Detect which cell encompasses the target text, then output its (X, Y) center coordinate. 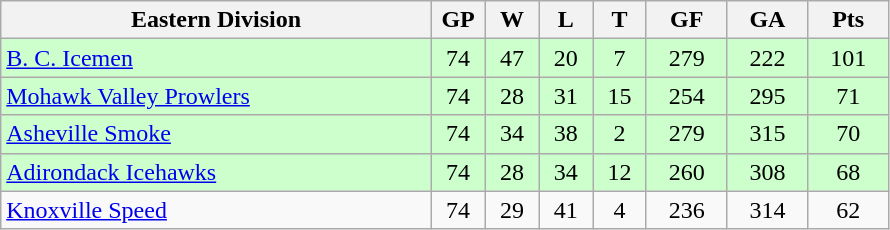
T (620, 20)
Pts (848, 20)
GP (458, 20)
W (512, 20)
236 (686, 210)
47 (512, 58)
Mohawk Valley Prowlers (216, 96)
31 (566, 96)
Knoxville Speed (216, 210)
222 (768, 58)
Asheville Smoke (216, 134)
315 (768, 134)
7 (620, 58)
38 (566, 134)
41 (566, 210)
15 (620, 96)
295 (768, 96)
4 (620, 210)
B. C. Icemen (216, 58)
Adirondack Icehawks (216, 172)
68 (848, 172)
314 (768, 210)
254 (686, 96)
L (566, 20)
Eastern Division (216, 20)
62 (848, 210)
29 (512, 210)
101 (848, 58)
GF (686, 20)
20 (566, 58)
GA (768, 20)
71 (848, 96)
2 (620, 134)
70 (848, 134)
308 (768, 172)
260 (686, 172)
12 (620, 172)
